Detect which cell encompasses the target text, then output its [X, Y] center coordinate. 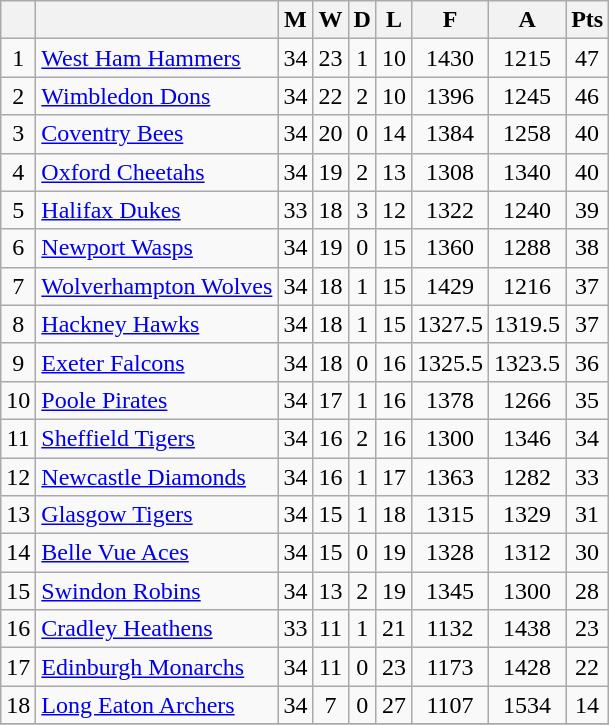
39 [588, 210]
Belle Vue Aces [157, 553]
28 [588, 591]
Exeter Falcons [157, 362]
1266 [528, 400]
1378 [450, 400]
Glasgow Tigers [157, 515]
1240 [528, 210]
1288 [528, 248]
30 [588, 553]
1315 [450, 515]
1384 [450, 134]
Coventry Bees [157, 134]
5 [18, 210]
8 [18, 324]
1534 [528, 705]
1258 [528, 134]
1430 [450, 58]
38 [588, 248]
A [528, 20]
1308 [450, 172]
1340 [528, 172]
1438 [528, 629]
1107 [450, 705]
W [330, 20]
35 [588, 400]
1329 [528, 515]
Halifax Dukes [157, 210]
1396 [450, 96]
1216 [528, 286]
1282 [528, 477]
47 [588, 58]
Newport Wasps [157, 248]
1319.5 [528, 324]
1173 [450, 667]
21 [394, 629]
Sheffield Tigers [157, 438]
1132 [450, 629]
Wolverhampton Wolves [157, 286]
Poole Pirates [157, 400]
1323.5 [528, 362]
4 [18, 172]
Newcastle Diamonds [157, 477]
M [296, 20]
D [362, 20]
1327.5 [450, 324]
Edinburgh Monarchs [157, 667]
1346 [528, 438]
Swindon Robins [157, 591]
1245 [528, 96]
1215 [528, 58]
1429 [450, 286]
West Ham Hammers [157, 58]
6 [18, 248]
1312 [528, 553]
Long Eaton Archers [157, 705]
F [450, 20]
Hackney Hawks [157, 324]
20 [330, 134]
L [394, 20]
Cradley Heathens [157, 629]
Wimbledon Dons [157, 96]
46 [588, 96]
1360 [450, 248]
1322 [450, 210]
36 [588, 362]
Oxford Cheetahs [157, 172]
1328 [450, 553]
9 [18, 362]
1363 [450, 477]
1345 [450, 591]
31 [588, 515]
1428 [528, 667]
27 [394, 705]
1325.5 [450, 362]
Pts [588, 20]
